Scan for the cell matching the given text and deliver its [X, Y] coordinate at center. 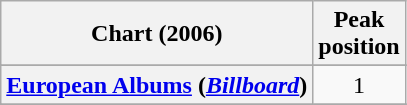
European Albums (Billboard) [157, 85]
Peak position [359, 34]
1 [359, 85]
Chart (2006) [157, 34]
